Find where the given text appears and provide that cell's center as [x, y] coordinate. 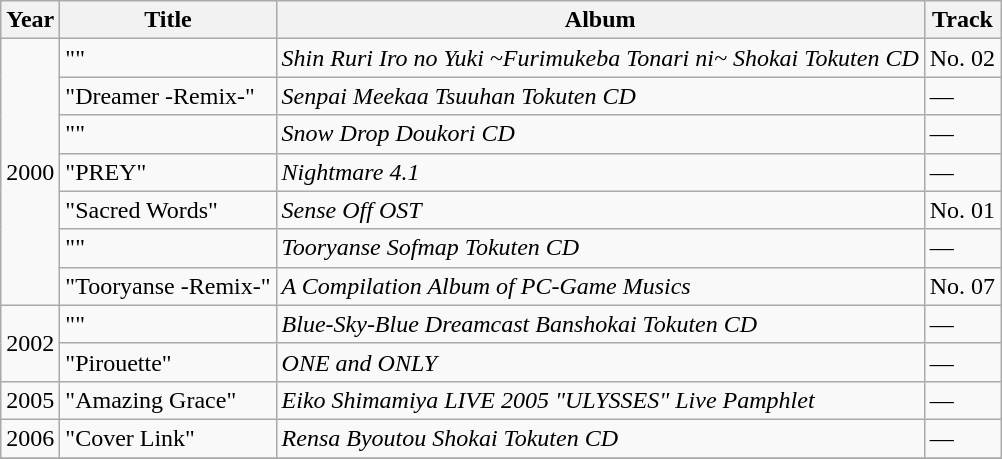
Eiko Shimamiya LIVE 2005 "ULYSSES" Live Pamphlet [600, 400]
Tooryanse Sofmap Tokuten CD [600, 248]
2006 [30, 438]
2005 [30, 400]
Track [962, 20]
Nightmare 4.1 [600, 172]
Title [168, 20]
A Compilation Album of PC-Game Musics [600, 286]
Sense Off OST [600, 210]
Rensa Byoutou Shokai Tokuten CD [600, 438]
"Sacred Words" [168, 210]
No. 01 [962, 210]
"Dreamer -Remix-" [168, 96]
ONE and ONLY [600, 362]
Senpai Meekaa Tsuuhan Tokuten CD [600, 96]
No. 07 [962, 286]
"PREY" [168, 172]
Blue-Sky-Blue Dreamcast Banshokai Tokuten CD [600, 324]
"Amazing Grace" [168, 400]
No. 02 [962, 58]
Year [30, 20]
"Tooryanse -Remix-" [168, 286]
"Cover Link" [168, 438]
"Pirouette" [168, 362]
2000 [30, 172]
Album [600, 20]
2002 [30, 343]
Snow Drop Doukori CD [600, 134]
Shin Ruri Iro no Yuki ~Furimukeba Tonari ni~ Shokai Tokuten CD [600, 58]
